Capture the cell that displays the provided text and extract its (X, Y) central coordinate. 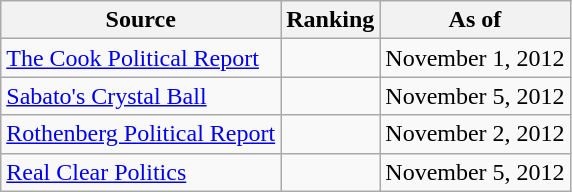
November 1, 2012 (475, 58)
Real Clear Politics (141, 172)
As of (475, 20)
Ranking (330, 20)
November 2, 2012 (475, 134)
The Cook Political Report (141, 58)
Source (141, 20)
Sabato's Crystal Ball (141, 96)
Rothenberg Political Report (141, 134)
